Detect which cell encompasses the target text, then output its [X, Y] center coordinate. 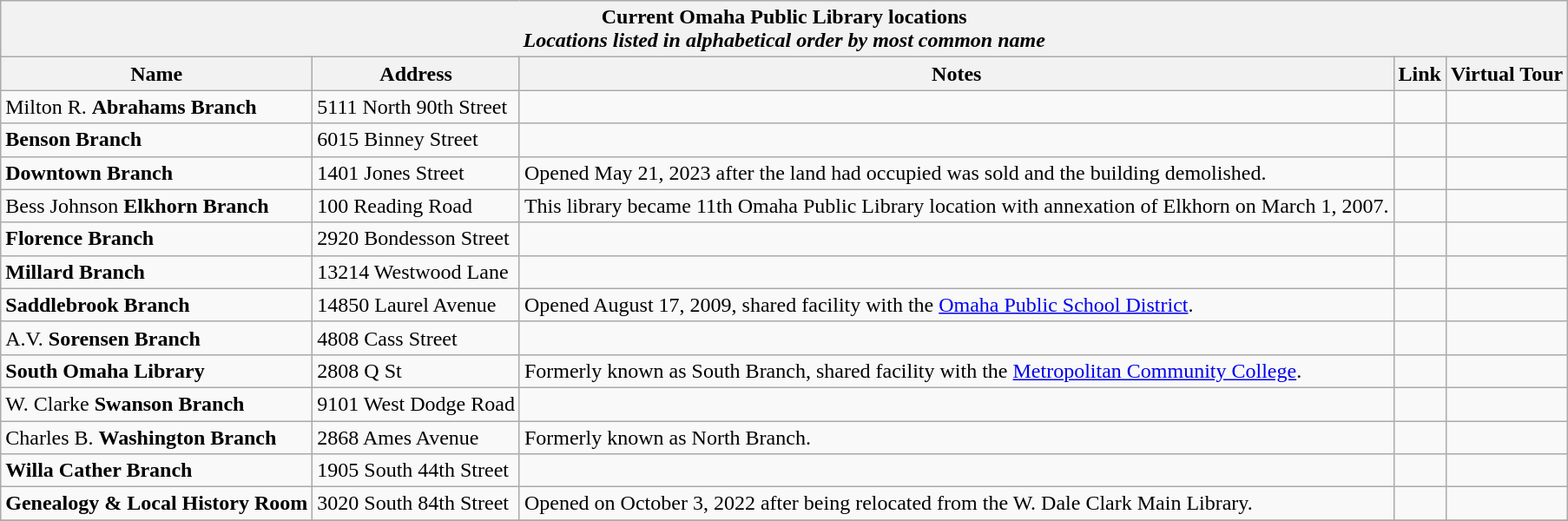
100 Reading Road [417, 206]
A.V. Sorensen Branch [156, 338]
Downtown Branch [156, 173]
Opened August 17, 2009, shared facility with the Omaha Public School District. [957, 305]
Opened May 21, 2023 after the land had occupied was sold and the building demolished. [957, 173]
3020 South 84th Street [417, 504]
Name [156, 74]
2868 Ames Avenue [417, 437]
1905 South 44th Street [417, 471]
Formerly known as South Branch, shared facility with the Metropolitan Community College. [957, 371]
Formerly known as North Branch. [957, 437]
South Omaha Library [156, 371]
4808 Cass Street [417, 338]
Link [1420, 74]
W. Clarke Swanson Branch [156, 404]
Opened on October 3, 2022 after being relocated from the W. Dale Clark Main Library. [957, 504]
Saddlebrook Branch [156, 305]
Milton R. Abrahams Branch [156, 107]
2920 Bondesson Street [417, 239]
2808 Q St [417, 371]
Genealogy & Local History Room [156, 504]
Charles B. Washington Branch [156, 437]
Current Omaha Public Library locationsLocations listed in alphabetical order by most common name [785, 30]
1401 Jones Street [417, 173]
Millard Branch [156, 272]
Florence Branch [156, 239]
14850 Laurel Avenue [417, 305]
6015 Binney Street [417, 140]
9101 West Dodge Road [417, 404]
Virtual Tour [1506, 74]
Willa Cather Branch [156, 471]
Notes [957, 74]
Address [417, 74]
Bess Johnson Elkhorn Branch [156, 206]
5111 North 90th Street [417, 107]
This library became 11th Omaha Public Library location with annexation of Elkhorn on March 1, 2007. [957, 206]
13214 Westwood Lane [417, 272]
Benson Branch [156, 140]
